Output the (X, Y) coordinate of the center of the cell containing the given text.  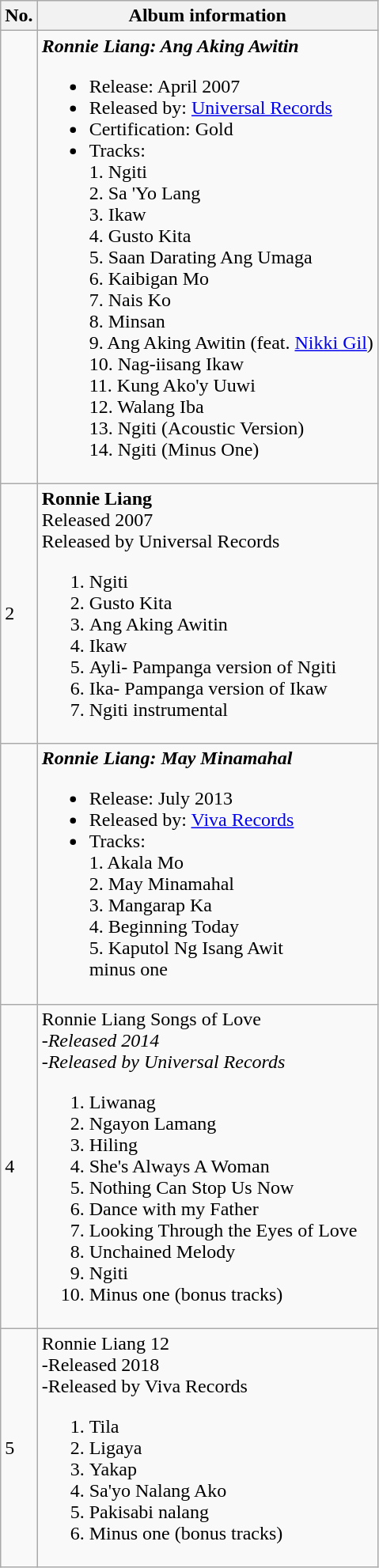
5 (19, 1448)
Album information (207, 16)
Ronnie Liang 12-Released 2018-Released by Viva RecordsTilaLigayaYakapSa'yo Nalang AkoPakisabi nalangMinus one (bonus tracks) (207, 1448)
2 (19, 614)
No. (19, 16)
4 (19, 1166)
